From the cell containing the given text, extract its center point as [X, Y] coordinate. 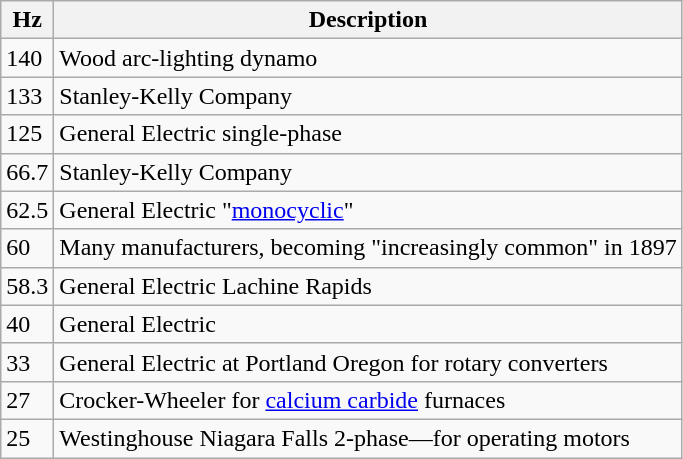
Hz [28, 20]
27 [28, 400]
58.3 [28, 286]
125 [28, 134]
25 [28, 438]
General Electric Lachine Rapids [368, 286]
Wood arc-lighting dynamo [368, 58]
60 [28, 248]
General Electric at Portland Oregon for rotary converters [368, 362]
133 [28, 96]
40 [28, 324]
Many manufacturers, becoming "increasingly common" in 1897 [368, 248]
62.5 [28, 210]
66.7 [28, 172]
140 [28, 58]
Description [368, 20]
Crocker-Wheeler for calcium carbide furnaces [368, 400]
General Electric [368, 324]
Westinghouse Niagara Falls 2-phase—for operating motors [368, 438]
General Electric "monocyclic" [368, 210]
General Electric single-phase [368, 134]
33 [28, 362]
